Detect which cell encompasses the target text, then output its [X, Y] center coordinate. 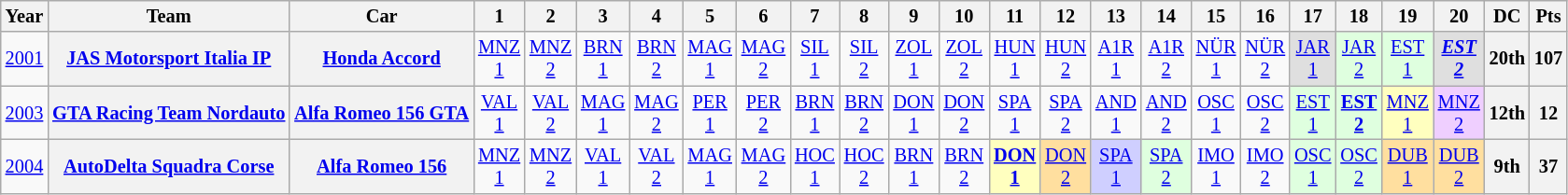
PER2 [764, 113]
8 [865, 16]
IMO2 [1264, 166]
PER1 [710, 113]
2001 [24, 59]
7 [814, 16]
Car [381, 16]
Alfa Romeo 156 [381, 166]
ZOL2 [964, 59]
9th [1507, 166]
GTA Racing Team Nordauto [168, 113]
2004 [24, 166]
JAR1 [1313, 59]
17 [1313, 16]
NÜR1 [1216, 59]
HUN2 [1066, 59]
ZOL1 [913, 59]
HOC1 [814, 166]
HUN1 [1014, 59]
Honda Accord [381, 59]
1 [499, 16]
14 [1166, 16]
AutoDelta Squadra Corse [168, 166]
IMO1 [1216, 166]
HOC2 [865, 166]
JAS Motorsport Italia IP [168, 59]
Pts [1548, 16]
3 [603, 16]
16 [1264, 16]
9 [913, 16]
5 [710, 16]
12th [1507, 113]
DUB1 [1408, 166]
20 [1459, 16]
13 [1116, 16]
NÜR2 [1264, 59]
107 [1548, 59]
4 [656, 16]
20th [1507, 59]
6 [764, 16]
A1R2 [1166, 59]
JAR2 [1358, 59]
15 [1216, 16]
A1R1 [1116, 59]
DUB2 [1459, 166]
11 [1014, 16]
DC [1507, 16]
SIL1 [814, 59]
2 [551, 16]
2003 [24, 113]
AND1 [1116, 113]
SIL2 [865, 59]
Year [24, 16]
19 [1408, 16]
Team [168, 16]
37 [1548, 166]
10 [964, 16]
18 [1358, 16]
Alfa Romeo 156 GTA [381, 113]
AND2 [1166, 113]
